Output the [x, y] coordinate of the center of the cell containing the given text.  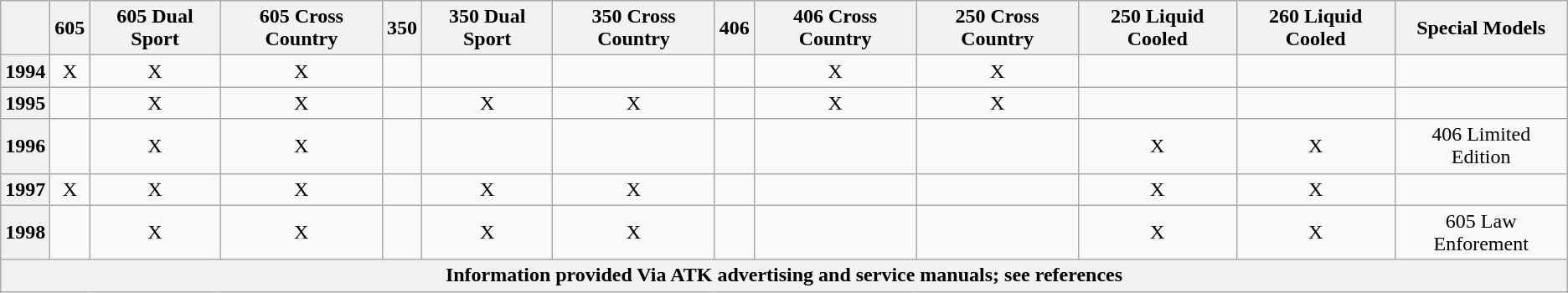
605 Dual Sport [155, 28]
350 Cross Country [634, 28]
1994 [25, 71]
Special Models [1481, 28]
1997 [25, 189]
605 Law Enforement [1481, 233]
406 [734, 28]
605 Cross Country [302, 28]
350 Dual Sport [487, 28]
250 Liquid Cooled [1158, 28]
350 [402, 28]
1998 [25, 233]
406 Cross Country [835, 28]
1996 [25, 146]
Information provided Via ATK advertising and service manuals; see references [784, 275]
260 Liquid Cooled [1315, 28]
605 [70, 28]
406 LimitedEdition [1481, 146]
250 Cross Country [998, 28]
1995 [25, 103]
